For the text-containing cell, return its midpoint in (X, Y) coordinate format. 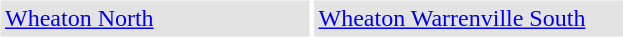
Wheaton Warrenville South (468, 18)
Wheaton North (154, 18)
